Extract the [X, Y] coordinate from the center of the cell holding the provided text.  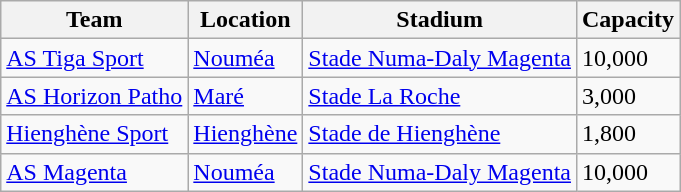
Capacity [628, 20]
Stade de Hienghène [440, 134]
Maré [246, 96]
Hienghène Sport [94, 134]
Location [246, 20]
Team [94, 20]
Stadium [440, 20]
AS Horizon Patho [94, 96]
1,800 [628, 134]
Hienghène [246, 134]
AS Magenta [94, 172]
AS Tiga Sport [94, 58]
Stade La Roche [440, 96]
3,000 [628, 96]
